Return the [x, y] coordinate for the center point of the cell that contains the specified text.  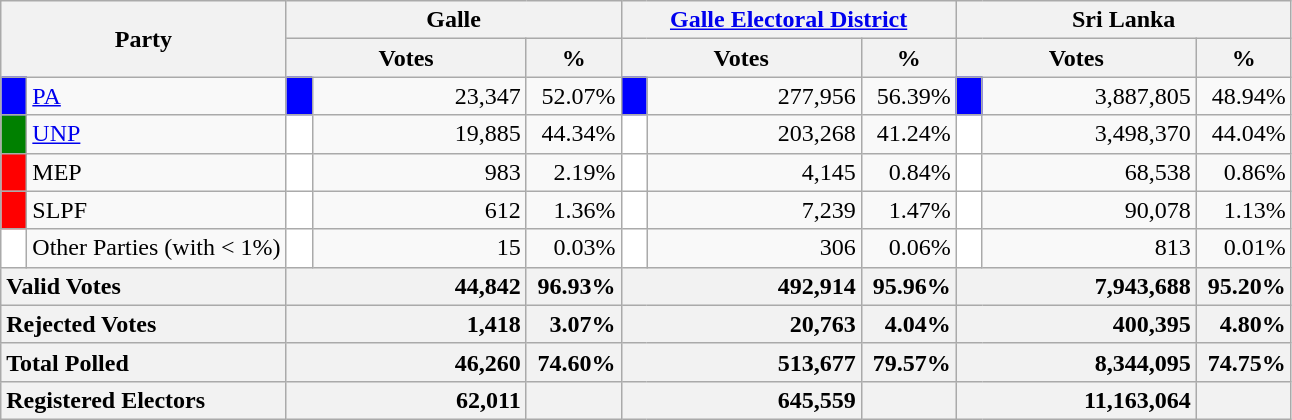
MEP [156, 172]
4,145 [754, 172]
Other Parties (with < 1%) [156, 248]
513,677 [741, 362]
41.24% [908, 134]
203,268 [754, 134]
277,956 [754, 96]
PA [156, 96]
Rejected Votes [144, 324]
3,887,805 [1089, 96]
Registered Electors [144, 400]
813 [1089, 248]
Valid Votes [144, 286]
7,943,688 [1076, 286]
1.36% [574, 210]
74.60% [574, 362]
74.75% [1244, 362]
Galle [454, 20]
1.13% [1244, 210]
44,842 [406, 286]
68,538 [1089, 172]
Galle Electoral District [788, 20]
3.07% [574, 324]
48.94% [1244, 96]
8,344,095 [1076, 362]
983 [419, 172]
2.19% [574, 172]
3,498,370 [1089, 134]
62,011 [406, 400]
645,559 [741, 400]
15 [419, 248]
SLPF [156, 210]
44.34% [574, 134]
20,763 [741, 324]
79.57% [908, 362]
Total Polled [144, 362]
96.93% [574, 286]
44.04% [1244, 134]
46,260 [406, 362]
0.06% [908, 248]
95.96% [908, 286]
492,914 [741, 286]
11,163,064 [1076, 400]
95.20% [1244, 286]
4.80% [1244, 324]
306 [754, 248]
19,885 [419, 134]
0.86% [1244, 172]
Sri Lanka [1124, 20]
400,395 [1076, 324]
0.84% [908, 172]
1,418 [406, 324]
0.01% [1244, 248]
4.04% [908, 324]
90,078 [1089, 210]
56.39% [908, 96]
1.47% [908, 210]
7,239 [754, 210]
Party [144, 39]
52.07% [574, 96]
UNP [156, 134]
23,347 [419, 96]
0.03% [574, 248]
612 [419, 210]
